Output the [X, Y] coordinate of the center of the cell containing the given text.  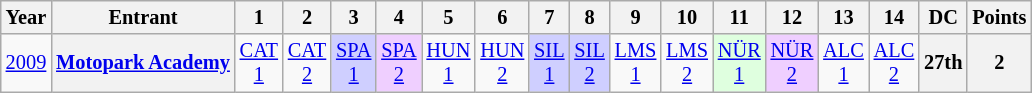
9 [636, 17]
DC [943, 17]
27th [943, 63]
1 [259, 17]
CAT2 [307, 63]
ALC2 [894, 63]
SPA1 [354, 63]
Motopark Academy [143, 63]
7 [549, 17]
SPA2 [398, 63]
11 [740, 17]
HUN1 [449, 63]
CAT1 [259, 63]
NÜR1 [740, 63]
NÜR2 [792, 63]
ALC1 [843, 63]
Points [999, 17]
HUN2 [502, 63]
6 [502, 17]
LMS1 [636, 63]
LMS2 [687, 63]
4 [398, 17]
12 [792, 17]
Year [26, 17]
Entrant [143, 17]
2009 [26, 63]
5 [449, 17]
SIL2 [589, 63]
SIL1 [549, 63]
14 [894, 17]
8 [589, 17]
3 [354, 17]
13 [843, 17]
10 [687, 17]
